From the cell containing the given text, extract its center point as (X, Y) coordinate. 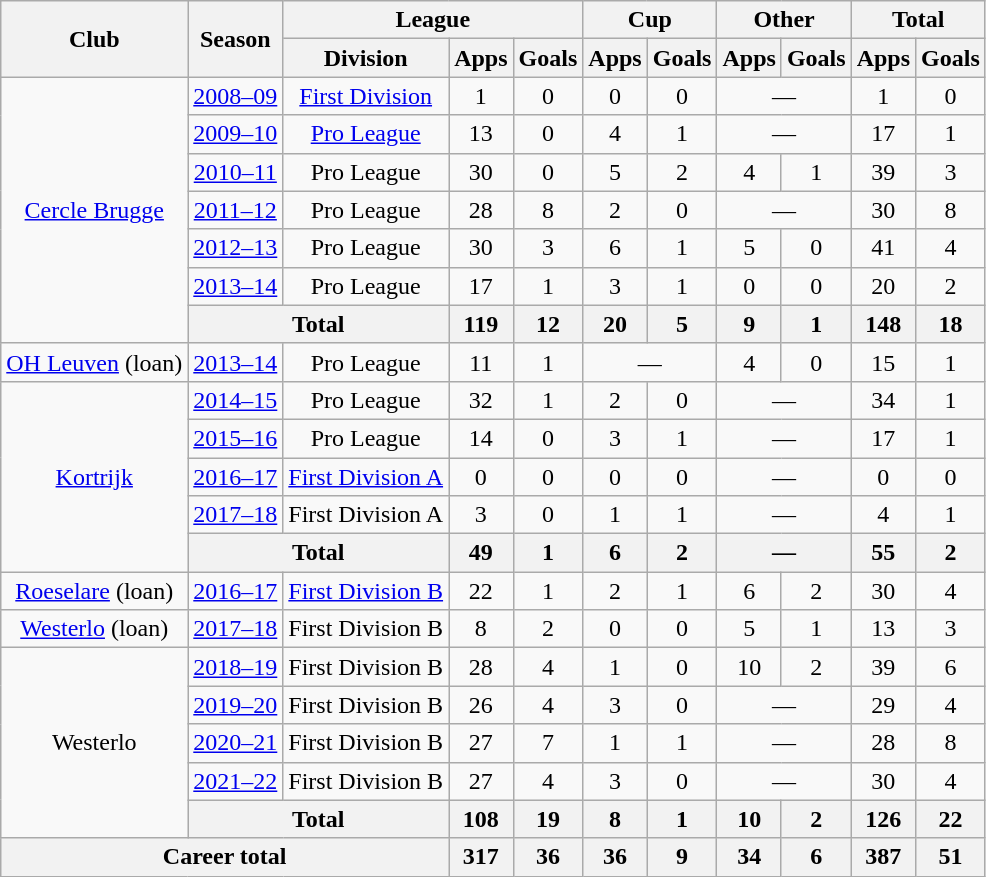
Cercle Brugge (94, 210)
126 (883, 819)
51 (951, 857)
Westerlo (loan) (94, 629)
18 (951, 324)
2009–10 (236, 134)
Club (94, 39)
2021–22 (236, 781)
Season (236, 39)
317 (481, 857)
First Division (366, 96)
2012–13 (236, 248)
Division (366, 58)
2020–21 (236, 743)
2014–15 (236, 400)
49 (481, 553)
19 (548, 819)
41 (883, 248)
OH Leuven (loan) (94, 362)
387 (883, 857)
11 (481, 362)
148 (883, 324)
7 (548, 743)
Other (784, 20)
Cup (650, 20)
55 (883, 553)
2018–19 (236, 667)
Career total (225, 857)
12 (548, 324)
15 (883, 362)
26 (481, 705)
Westerlo (94, 743)
2008–09 (236, 96)
2019–20 (236, 705)
Roeselare (loan) (94, 591)
Kortrijk (94, 476)
29 (883, 705)
2015–16 (236, 438)
League (433, 20)
2011–12 (236, 210)
32 (481, 400)
119 (481, 324)
108 (481, 819)
2010–11 (236, 172)
14 (481, 438)
